Capture the cell that displays the provided text and extract its (x, y) central coordinate. 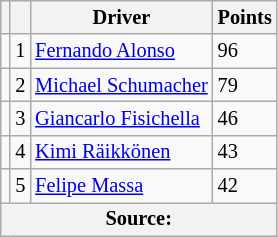
Giancarlo Fisichella (121, 118)
43 (245, 152)
79 (245, 85)
3 (20, 118)
4 (20, 152)
5 (20, 186)
Michael Schumacher (121, 85)
Driver (121, 17)
96 (245, 51)
46 (245, 118)
1 (20, 51)
Source: (139, 219)
Fernando Alonso (121, 51)
Points (245, 17)
Kimi Räikkönen (121, 152)
Felipe Massa (121, 186)
2 (20, 85)
42 (245, 186)
